Capture the cell that displays the provided text and extract its [x, y] central coordinate. 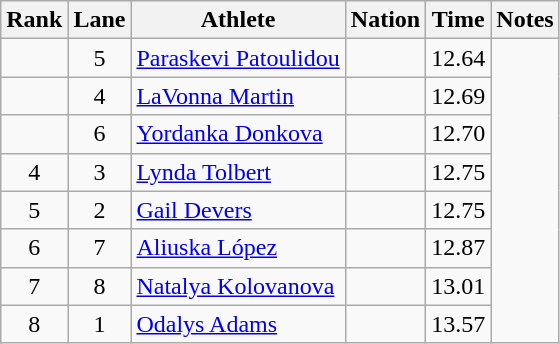
13.01 [458, 286]
Yordanka Donkova [238, 134]
2 [100, 210]
13.57 [458, 324]
Nation [385, 20]
3 [100, 172]
Rank [34, 20]
Notes [525, 20]
Lynda Tolbert [238, 172]
Aliuska López [238, 248]
12.70 [458, 134]
Time [458, 20]
12.69 [458, 96]
Paraskevi Patoulidou [238, 58]
Athlete [238, 20]
12.87 [458, 248]
LaVonna Martin [238, 96]
Odalys Adams [238, 324]
Natalya Kolovanova [238, 286]
12.64 [458, 58]
Lane [100, 20]
Gail Devers [238, 210]
1 [100, 324]
